For the text-containing cell, return its midpoint in [X, Y] coordinate format. 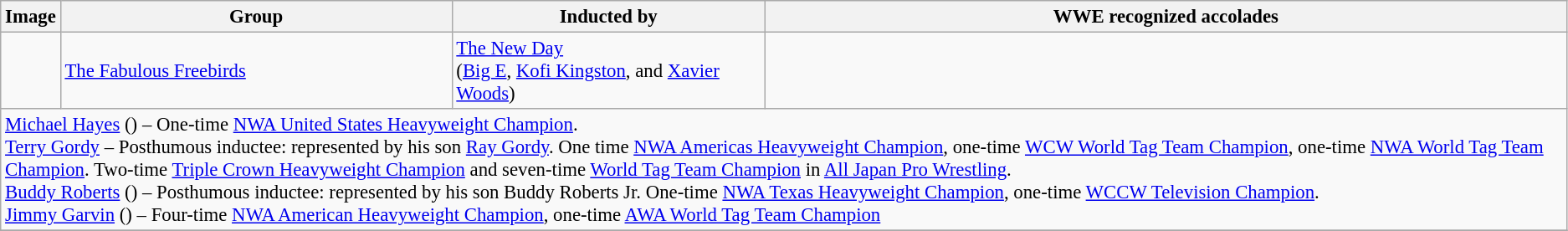
The Fabulous Freebirds [256, 71]
WWE recognized accolades [1166, 17]
Inducted by [608, 17]
Image [30, 17]
Group [256, 17]
The New Day(Big E, Kofi Kingston, and Xavier Woods) [608, 71]
